Scan for the cell matching the given text and deliver its (x, y) coordinate at center. 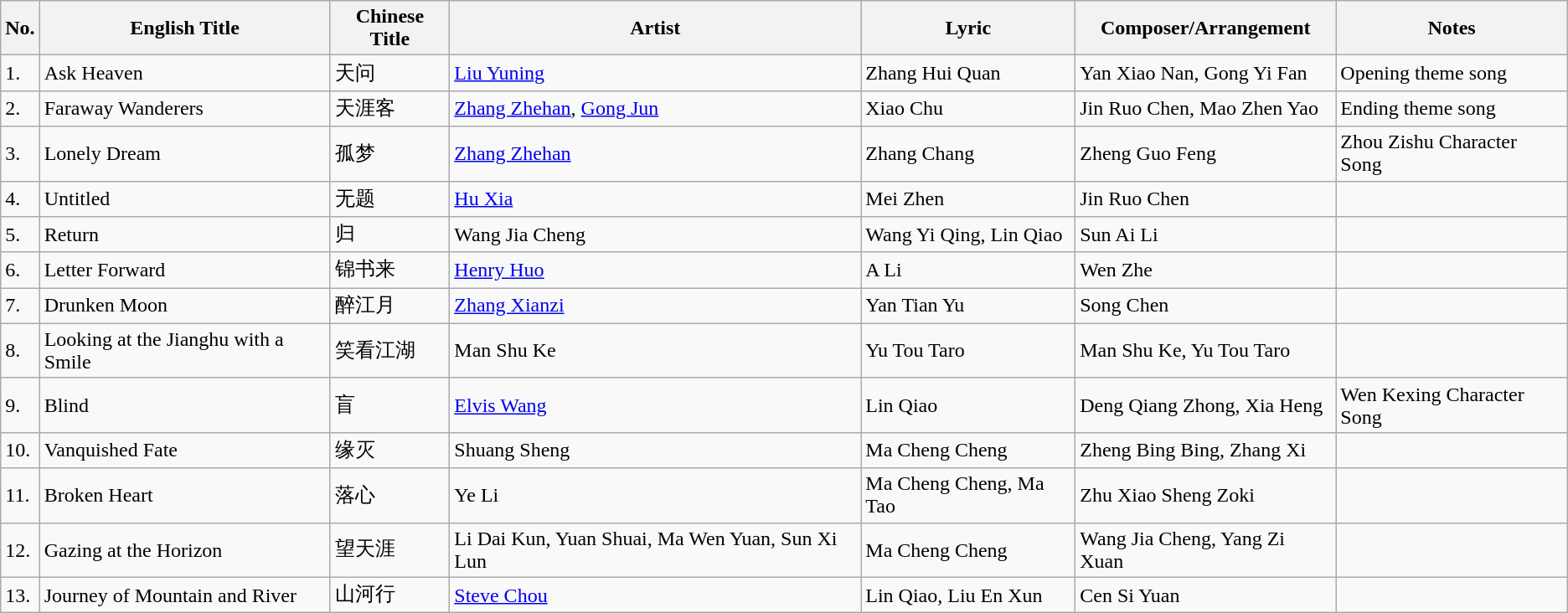
Wen Kexing Character Song (1452, 405)
Letter Forward (184, 270)
Opening theme song (1452, 74)
Return (184, 234)
Mei Zhen (968, 199)
Deng Qiang Zhong, Xia Heng (1206, 405)
Jin Ruo Chen, Mao Zhen Yao (1206, 109)
3. (20, 154)
Journey of Mountain and River (184, 595)
盲 (390, 405)
Ye Li (655, 496)
A Li (968, 270)
Ending theme song (1452, 109)
Elvis Wang (655, 405)
Li Dai Kun, Yuan Shuai, Ma Wen Yuan, Sun Xi Lun (655, 549)
12. (20, 549)
无题 (390, 199)
Zhang Chang (968, 154)
No. (20, 28)
10. (20, 451)
4. (20, 199)
6. (20, 270)
Lyric (968, 28)
Artist (655, 28)
Faraway Wanderers (184, 109)
Jin Ruo Chen (1206, 199)
Man Shu Ke, Yu Tou Taro (1206, 350)
11. (20, 496)
9. (20, 405)
Zhang Hui Quan (968, 74)
Zhu Xiao Sheng Zoki (1206, 496)
Composer/Arrangement (1206, 28)
Yan Tian Yu (968, 306)
Shuang Sheng (655, 451)
Lin Qiao (968, 405)
1. (20, 74)
Blind (184, 405)
望天涯 (390, 549)
Wang Yi Qing, Lin Qiao (968, 234)
Untitled (184, 199)
落心 (390, 496)
醉江月 (390, 306)
山河行 (390, 595)
Yu Tou Taro (968, 350)
Zheng Bing Bing, Zhang Xi (1206, 451)
Wen Zhe (1206, 270)
Gazing at the Horizon (184, 549)
Zheng Guo Feng (1206, 154)
Song Chen (1206, 306)
2. (20, 109)
Hu Xia (655, 199)
Wang Jia Cheng, Yang Zi Xuan (1206, 549)
Broken Heart (184, 496)
Zhang Zhehan (655, 154)
Chinese Title (390, 28)
Zhang Zhehan, Gong Jun (655, 109)
天问 (390, 74)
Zhou Zishu Character Song (1452, 154)
Ask Heaven (184, 74)
Looking at the Jianghu with a Smile (184, 350)
Henry Huo (655, 270)
Wang Jia Cheng (655, 234)
Zhang Xianzi (655, 306)
13. (20, 595)
Man Shu Ke (655, 350)
Drunken Moon (184, 306)
English Title (184, 28)
笑看江湖 (390, 350)
锦书来 (390, 270)
Vanquished Fate (184, 451)
天涯客 (390, 109)
孤梦 (390, 154)
Lonely Dream (184, 154)
Yan Xiao Nan, Gong Yi Fan (1206, 74)
Cen Si Yuan (1206, 595)
Liu Yuning (655, 74)
Notes (1452, 28)
Lin Qiao, Liu En Xun (968, 595)
Ma Cheng Cheng, Ma Tao (968, 496)
Xiao Chu (968, 109)
归 (390, 234)
7. (20, 306)
缘灭 (390, 451)
Sun Ai Li (1206, 234)
8. (20, 350)
5. (20, 234)
Steve Chou (655, 595)
